Return the (x, y) coordinate for the center point of the cell that contains the specified text.  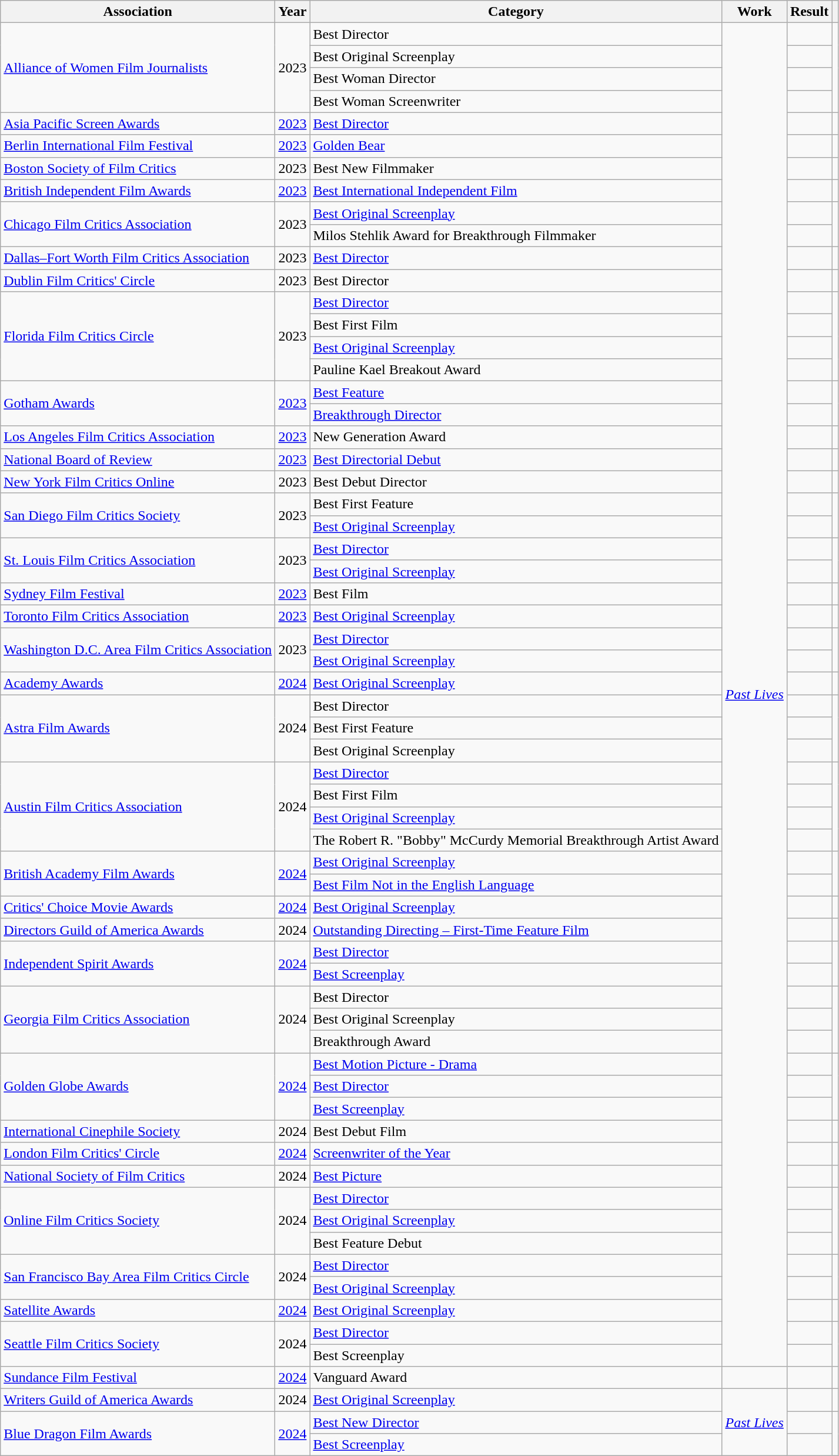
Online Film Critics Society (138, 1221)
Satellite Awards (138, 1310)
Best Feature (516, 392)
Toronto Film Critics Association (138, 616)
Georgia Film Critics Association (138, 1019)
Academy Awards (138, 684)
Best Motion Picture - Drama (516, 1064)
Sundance Film Festival (138, 1378)
Los Angeles Film Critics Association (138, 437)
Pauline Kael Breakout Award (516, 370)
New York Film Critics Online (138, 482)
Result (809, 12)
Golden Bear (516, 146)
Boston Society of Film Critics (138, 168)
Best Debut Director (516, 482)
Golden Globe Awards (138, 1087)
British Academy Film Awards (138, 874)
Critics' Choice Movie Awards (138, 907)
International Cinephile Society (138, 1131)
Gotham Awards (138, 404)
British Independent Film Awards (138, 191)
New Generation Award (516, 437)
Category (516, 12)
Milos Stehlik Award for Breakthrough Filmmaker (516, 235)
Breakthrough Director (516, 415)
The Robert R. "Bobby" McCurdy Memorial Breakthrough Artist Award (516, 840)
Best Debut Film (516, 1131)
Screenwriter of the Year (516, 1154)
Dublin Film Critics' Circle (138, 281)
Independent Spirit Awards (138, 963)
Best Feature Debut (516, 1243)
Austin Film Critics Association (138, 807)
Best Film Not in the English Language (516, 885)
Florida Film Critics Circle (138, 336)
Astra Film Awards (138, 728)
Best New Director (516, 1422)
San Francisco Bay Area Film Critics Circle (138, 1277)
Year (293, 12)
Outstanding Directing – First-Time Feature Film (516, 929)
Association (138, 12)
Berlin International Film Festival (138, 146)
San Diego Film Critics Society (138, 515)
Best Woman Screenwriter (516, 101)
Seattle Film Critics Society (138, 1344)
Asia Pacific Screen Awards (138, 124)
Directors Guild of America Awards (138, 929)
Best International Independent Film (516, 191)
Vanguard Award (516, 1378)
Best Woman Director (516, 79)
London Film Critics' Circle (138, 1154)
Best New Filmmaker (516, 168)
Best Directorial Debut (516, 459)
Best Picture (516, 1176)
St. Louis Film Critics Association (138, 560)
Writers Guild of America Awards (138, 1400)
National Board of Review (138, 459)
Best Film (516, 594)
Chicago Film Critics Association (138, 224)
Alliance of Women Film Journalists (138, 68)
Sydney Film Festival (138, 594)
Washington D.C. Area Film Critics Association (138, 649)
Breakthrough Award (516, 1042)
Dallas–Fort Worth Film Critics Association (138, 258)
Blue Dragon Film Awards (138, 1434)
National Society of Film Critics (138, 1176)
Work (754, 12)
